Determine the (X, Y) coordinate at the center of the cell enclosing the given text.  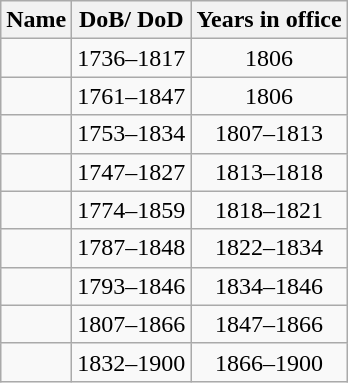
1807–1866 (132, 324)
Years in office (269, 20)
1822–1834 (269, 248)
1761–1847 (132, 96)
1787–1848 (132, 248)
1793–1846 (132, 286)
1807–1813 (269, 134)
1736–1817 (132, 58)
1818–1821 (269, 210)
1813–1818 (269, 172)
1832–1900 (132, 362)
Name (36, 20)
1834–1846 (269, 286)
1866–1900 (269, 362)
1753–1834 (132, 134)
1747–1827 (132, 172)
1774–1859 (132, 210)
DoB/ DoD (132, 20)
1847–1866 (269, 324)
